For the text-containing cell, return its midpoint in [x, y] coordinate format. 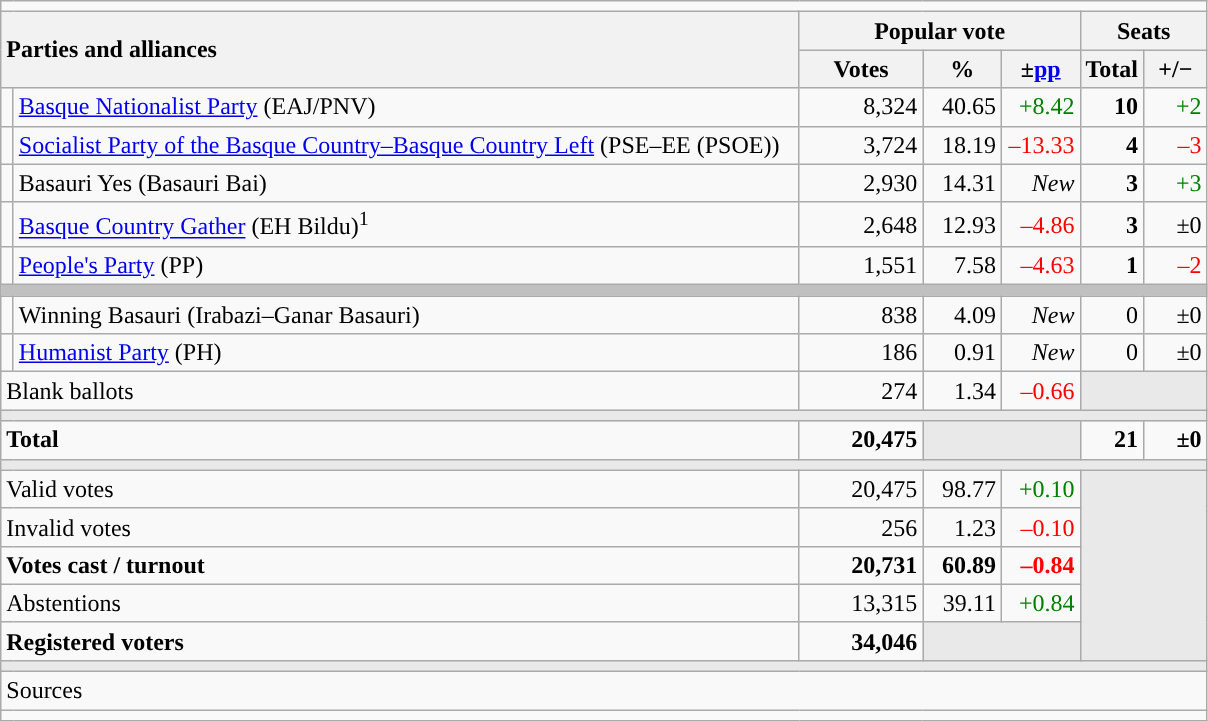
21 [1112, 440]
–0.10 [1040, 527]
Seats [1144, 31]
98.77 [962, 489]
Popular vote [940, 31]
–2 [1176, 266]
838 [861, 315]
2,648 [861, 224]
1 [1112, 266]
186 [861, 353]
Winning Basauri (Irabazi–Ganar Basauri) [406, 315]
Basauri Yes (Basauri Bai) [406, 183]
3,724 [861, 145]
4 [1112, 145]
0.91 [962, 353]
Humanist Party (PH) [406, 353]
12.93 [962, 224]
+0.84 [1040, 603]
±pp [1040, 69]
–3 [1176, 145]
Invalid votes [400, 527]
+3 [1176, 183]
14.31 [962, 183]
+8.42 [1040, 107]
Parties and alliances [400, 50]
Sources [604, 691]
7.58 [962, 266]
13,315 [861, 603]
60.89 [962, 565]
–13.33 [1040, 145]
4.09 [962, 315]
% [962, 69]
Blank ballots [400, 391]
34,046 [861, 641]
8,324 [861, 107]
1.23 [962, 527]
Basque Nationalist Party (EAJ/PNV) [406, 107]
40.65 [962, 107]
Votes cast / turnout [400, 565]
2,930 [861, 183]
Valid votes [400, 489]
1.34 [962, 391]
Registered voters [400, 641]
18.19 [962, 145]
+/− [1176, 69]
256 [861, 527]
People's Party (PP) [406, 266]
–0.66 [1040, 391]
20,731 [861, 565]
Abstentions [400, 603]
1,551 [861, 266]
–4.86 [1040, 224]
Basque Country Gather (EH Bildu)1 [406, 224]
–0.84 [1040, 565]
+2 [1176, 107]
274 [861, 391]
+0.10 [1040, 489]
Socialist Party of the Basque Country–Basque Country Left (PSE–EE (PSOE)) [406, 145]
–4.63 [1040, 266]
39.11 [962, 603]
10 [1112, 107]
Votes [861, 69]
